Locate the cell with the specified text and output its [X, Y] center coordinate. 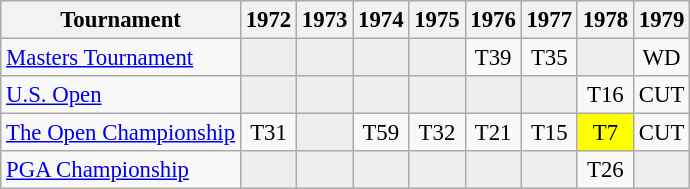
1973 [325, 20]
T32 [437, 133]
WD [661, 58]
T39 [493, 58]
T7 [605, 133]
U.S. Open [121, 95]
1975 [437, 20]
Masters Tournament [121, 58]
T35 [549, 58]
1972 [268, 20]
1979 [661, 20]
T26 [605, 170]
T15 [549, 133]
1974 [381, 20]
Tournament [121, 20]
1978 [605, 20]
T31 [268, 133]
T21 [493, 133]
T16 [605, 95]
1976 [493, 20]
PGA Championship [121, 170]
T59 [381, 133]
1977 [549, 20]
The Open Championship [121, 133]
